Capture the cell that displays the provided text and extract its (X, Y) central coordinate. 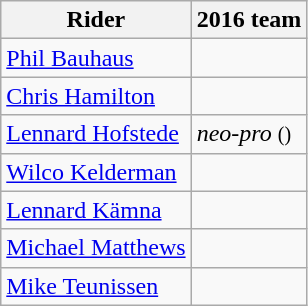
Mike Teunissen (96, 286)
Wilco Kelderman (96, 172)
neo-pro () (249, 134)
Michael Matthews (96, 248)
Phil Bauhaus (96, 58)
Lennard Hofstede (96, 134)
2016 team (249, 20)
Rider (96, 20)
Chris Hamilton (96, 96)
Lennard Kämna (96, 210)
